For the text-containing cell, return its midpoint in (x, y) coordinate format. 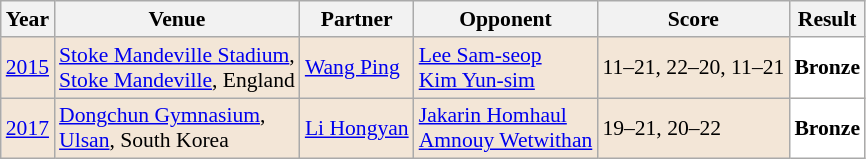
Wang Ping (357, 68)
2017 (28, 128)
Dongchun Gymnasium,Ulsan, South Korea (177, 128)
Result (827, 19)
Lee Sam-seop Kim Yun-sim (506, 68)
2015 (28, 68)
Li Hongyan (357, 128)
Partner (357, 19)
Jakarin Homhaul Amnouy Wetwithan (506, 128)
Stoke Mandeville Stadium,Stoke Mandeville, England (177, 68)
Year (28, 19)
11–21, 22–20, 11–21 (693, 68)
19–21, 20–22 (693, 128)
Score (693, 19)
Opponent (506, 19)
Venue (177, 19)
